Extract the (x, y) coordinate from the center of the cell holding the provided text.  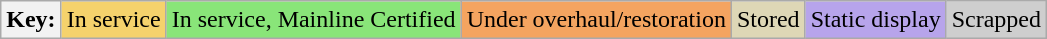
Static display (876, 20)
Stored (768, 20)
In service (114, 20)
Scrapped (996, 20)
Key: (31, 20)
Under overhaul/restoration (596, 20)
In service, Mainline Certified (314, 20)
